Return (x, y) of the center of cell containing provided text 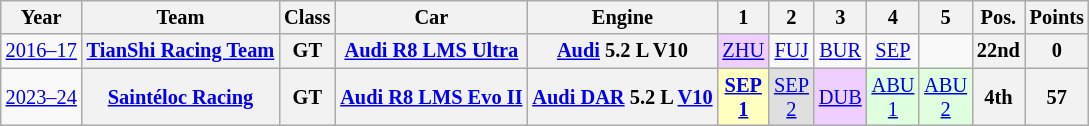
57 (1057, 97)
ABU1 (894, 97)
SEP1 (743, 97)
BUR (840, 51)
1 (743, 17)
ABU2 (946, 97)
4 (894, 17)
Team (180, 17)
SEP (894, 51)
ZHU (743, 51)
3 (840, 17)
0 (1057, 51)
2023–24 (42, 97)
22nd (998, 51)
Class (307, 17)
FUJ (792, 51)
5 (946, 17)
Saintéloc Racing (180, 97)
DUB (840, 97)
Audi R8 LMS Ultra (431, 51)
Audi 5.2 L V10 (622, 51)
2016–17 (42, 51)
SEP2 (792, 97)
Engine (622, 17)
4th (998, 97)
Audi R8 LMS Evo II (431, 97)
2 (792, 17)
Audi DAR 5.2 L V10 (622, 97)
Year (42, 17)
Points (1057, 17)
Pos. (998, 17)
TianShi Racing Team (180, 51)
Car (431, 17)
